Find where the given text appears and provide that cell's center as [x, y] coordinate. 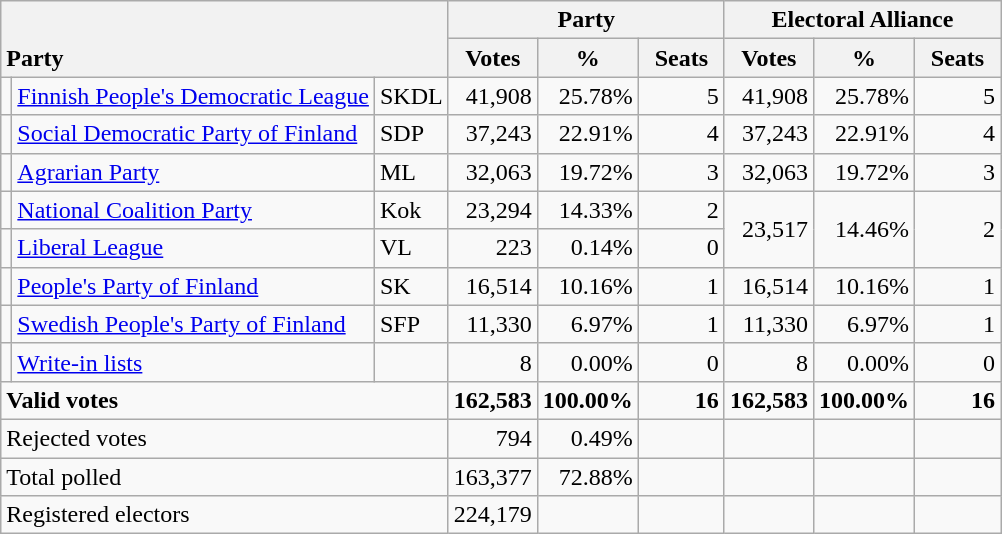
72.88% [588, 477]
Swedish People's Party of Finland [194, 324]
SKDL [411, 96]
794 [492, 438]
Rejected votes [224, 438]
Write-in lists [194, 362]
0.49% [588, 438]
SFP [411, 324]
0.14% [588, 248]
National Coalition Party [194, 210]
Finnish People's Democratic League [194, 96]
SDP [411, 134]
ML [411, 172]
23,294 [492, 210]
People's Party of Finland [194, 286]
163,377 [492, 477]
224,179 [492, 515]
SK [411, 286]
Registered electors [224, 515]
Agrarian Party [194, 172]
14.46% [864, 229]
Total polled [224, 477]
Social Democratic Party of Finland [194, 134]
Kok [411, 210]
Valid votes [224, 400]
Liberal League [194, 248]
VL [411, 248]
14.33% [588, 210]
Electoral Alliance [862, 20]
223 [492, 248]
23,517 [768, 229]
